Detect which cell encompasses the target text, then output its (x, y) center coordinate. 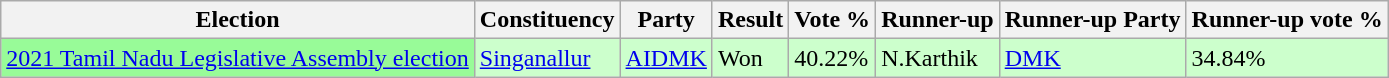
Party (666, 20)
Runner-up Party (1092, 20)
AIDMK (666, 58)
Constituency (547, 20)
Vote % (832, 20)
N.Karthik (938, 58)
Election (238, 20)
34.84% (1287, 58)
DMK (1092, 58)
Runner-up vote % (1287, 20)
2021 Tamil Nadu Legislative Assembly election (238, 58)
Runner-up (938, 20)
Result (750, 20)
Singanallur (547, 58)
40.22% (832, 58)
Won (750, 58)
